Search for the cell housing the specified text and yield its [X, Y] center coordinate. 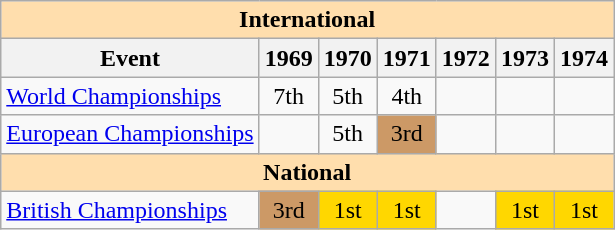
European Championships [130, 134]
1973 [524, 58]
4th [406, 96]
1969 [288, 58]
National [308, 172]
Event [130, 58]
1970 [348, 58]
1971 [406, 58]
7th [288, 96]
British Championships [130, 210]
World Championships [130, 96]
1974 [584, 58]
1972 [466, 58]
International [308, 20]
